Search for the cell housing the specified text and yield its (x, y) center coordinate. 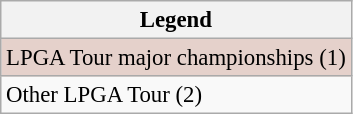
Other LPGA Tour (2) (176, 95)
Legend (176, 20)
LPGA Tour major championships (1) (176, 58)
